Return [x, y] of the center of cell containing provided text 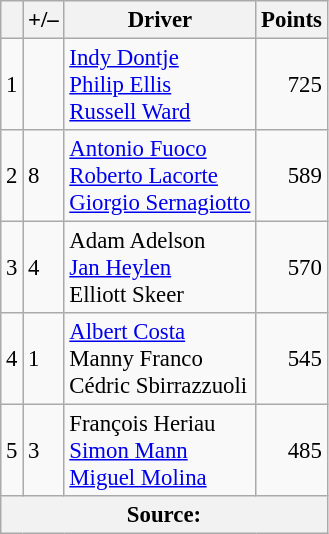
+/– [44, 20]
5 [12, 451]
Antonio Fuoco Roberto Lacorte Giorgio Sernagiotto [160, 176]
Adam Adelson Jan Heylen Elliott Skeer [160, 268]
Driver [160, 20]
589 [292, 176]
Albert Costa Manny Franco Cédric Sbirrazzuoli [160, 359]
725 [292, 85]
2 [12, 176]
8 [44, 176]
485 [292, 451]
545 [292, 359]
Source: [164, 515]
Points [292, 20]
François Heriau Simon Mann Miguel Molina [160, 451]
Indy Dontje Philip Ellis Russell Ward [160, 85]
570 [292, 268]
